Provide the [x, y] coordinate of the cell's center where the given text is located.  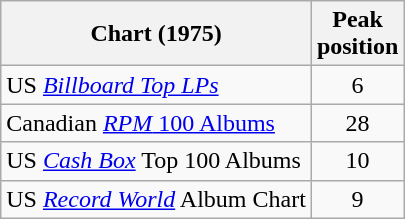
10 [357, 161]
Peakposition [357, 34]
US Cash Box Top 100 Albums [156, 161]
Chart (1975) [156, 34]
28 [357, 123]
9 [357, 199]
US Record World Album Chart [156, 199]
6 [357, 85]
Canadian RPM 100 Albums [156, 123]
US Billboard Top LPs [156, 85]
